Output the (X, Y) coordinate of the center of the cell containing the given text.  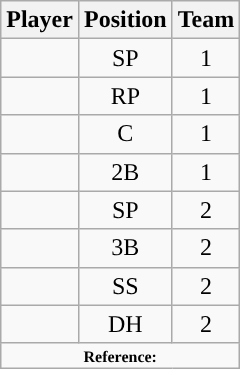
Reference: (120, 355)
C (125, 134)
2B (125, 172)
SS (125, 286)
Player (40, 20)
RP (125, 96)
3B (125, 248)
DH (125, 324)
Position (125, 20)
Team (206, 20)
